Return the (x, y) coordinate for the center point of the cell that contains the specified text.  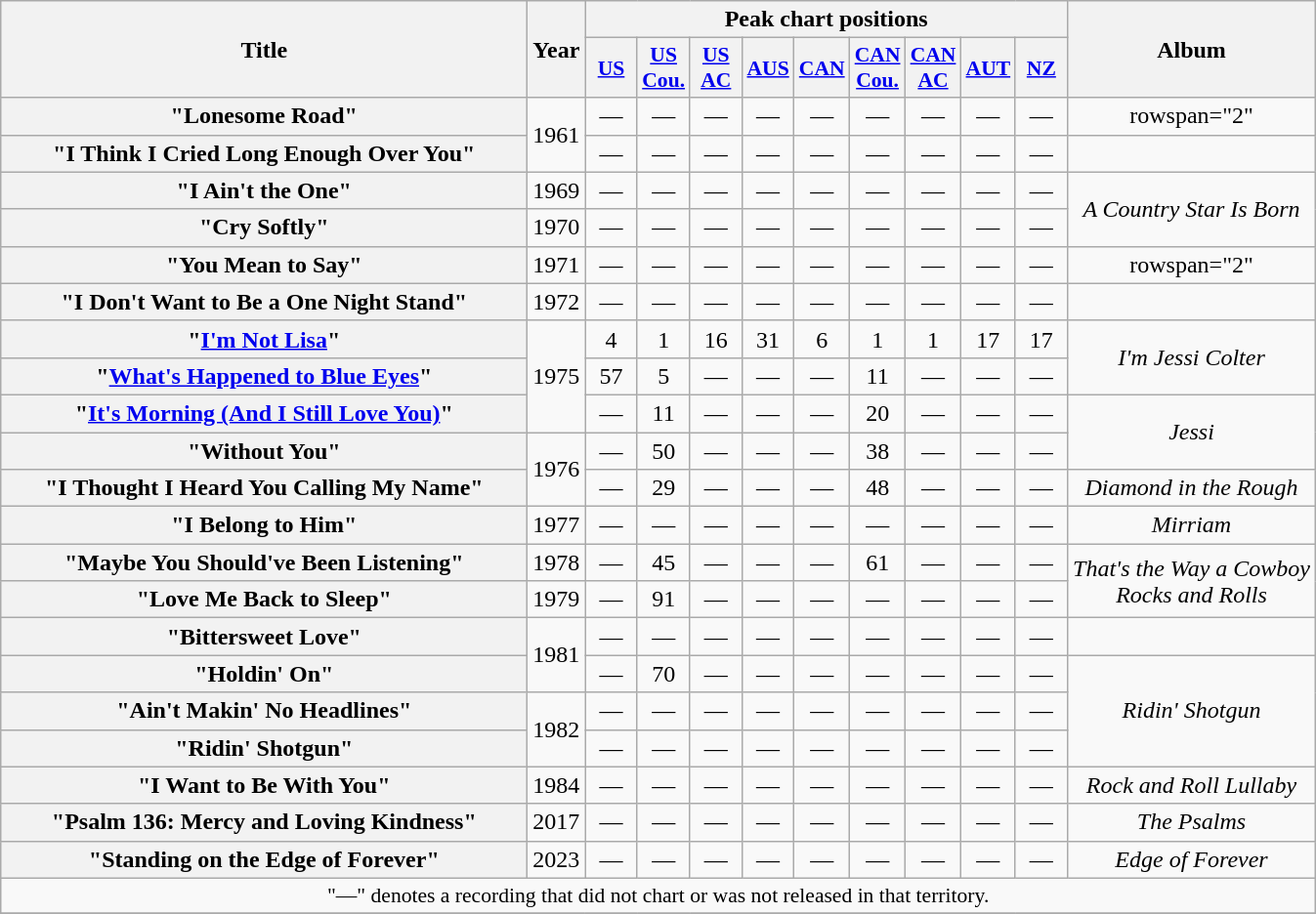
"I Belong to Him" (264, 525)
"Without You" (264, 450)
"Standing on the Edge of Forever" (264, 859)
"It's Morning (And I Still Love You)" (264, 413)
"I Don't Want to Be a One Night Stand" (264, 302)
"Maybe You Should've Been Listening" (264, 562)
Title (264, 49)
2023 (557, 859)
1982 (557, 729)
70 (663, 674)
Diamond in the Rough (1192, 488)
Year (557, 49)
"I Thought I Heard You Calling My Name" (264, 488)
1975 (557, 376)
61 (877, 562)
Peak chart positions (827, 20)
2017 (557, 822)
45 (663, 562)
A Country Star Is Born (1192, 209)
"—" denotes a recording that did not chart or was not released in that territory. (658, 895)
"Ridin' Shotgun" (264, 748)
1978 (557, 562)
1981 (557, 655)
USAC (715, 68)
20 (877, 413)
"Ain't Makin' No Headlines" (264, 711)
"Lonesome Road" (264, 116)
91 (663, 600)
1971 (557, 265)
Jessi (1192, 432)
"Holdin' On" (264, 674)
The Psalms (1192, 822)
"Cry Softly" (264, 228)
29 (663, 488)
Ridin' Shotgun (1192, 711)
I'm Jessi Colter (1192, 357)
1969 (557, 190)
38 (877, 450)
CAN (823, 68)
"Bittersweet Love" (264, 637)
AUS (768, 68)
50 (663, 450)
Edge of Forever (1192, 859)
1976 (557, 469)
Album (1192, 49)
1979 (557, 600)
48 (877, 488)
57 (612, 376)
"Love Me Back to Sleep" (264, 600)
1972 (557, 302)
CANCou. (877, 68)
CANAC (934, 68)
1977 (557, 525)
Mirriam (1192, 525)
AUT (988, 68)
1984 (557, 785)
"What's Happened to Blue Eyes" (264, 376)
5 (663, 376)
"I'm Not Lisa" (264, 339)
NZ (1041, 68)
USCou. (663, 68)
That's the Way a CowboyRocks and Rolls (1192, 581)
"I Think I Cried Long Enough Over You" (264, 153)
4 (612, 339)
6 (823, 339)
Rock and Roll Lullaby (1192, 785)
16 (715, 339)
"Psalm 136: Mercy and Loving Kindness" (264, 822)
"You Mean to Say" (264, 265)
1970 (557, 228)
"I Want to Be With You" (264, 785)
US (612, 68)
"I Ain't the One" (264, 190)
31 (768, 339)
1961 (557, 135)
